Return the (x, y) coordinate for the center point of the cell that contains the specified text.  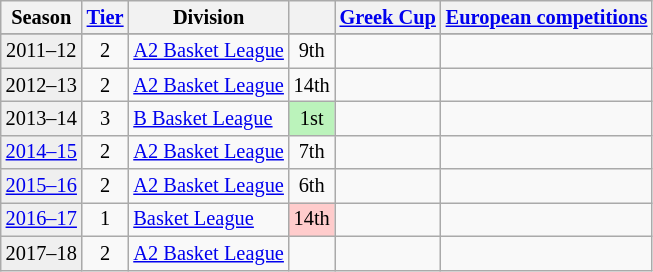
1st (312, 118)
European competitions (547, 17)
2017–18 (42, 253)
3 (106, 118)
2014–15 (42, 152)
6th (312, 186)
2012–13 (42, 85)
Basket League (208, 219)
1 (106, 219)
2011–12 (42, 51)
2015–16 (42, 186)
7th (312, 152)
Tier (106, 17)
Division (208, 17)
9th (312, 51)
Greek Cup (388, 17)
B Basket League (208, 118)
2016–17 (42, 219)
2013–14 (42, 118)
Season (42, 17)
